Output the [X, Y] coordinate of the center of the cell containing the given text.  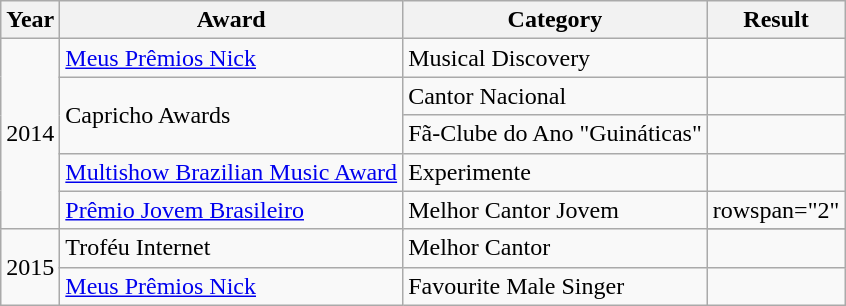
Award [232, 20]
Fã-Clube do Ano "Guináticas" [556, 134]
Melhor Cantor Jovem [556, 210]
rowspan="2" [776, 210]
Prêmio Jovem Brasileiro [232, 210]
Troféu Internet [232, 248]
Melhor Cantor [556, 248]
Experimente [556, 172]
Result [776, 20]
Musical Discovery [556, 58]
Year [30, 20]
Category [556, 20]
Capricho Awards [232, 115]
Favourite Male Singer [556, 286]
2014 [30, 134]
2015 [30, 267]
Multishow Brazilian Music Award [232, 172]
Cantor Nacional [556, 96]
